Capture the cell that displays the provided text and extract its [x, y] central coordinate. 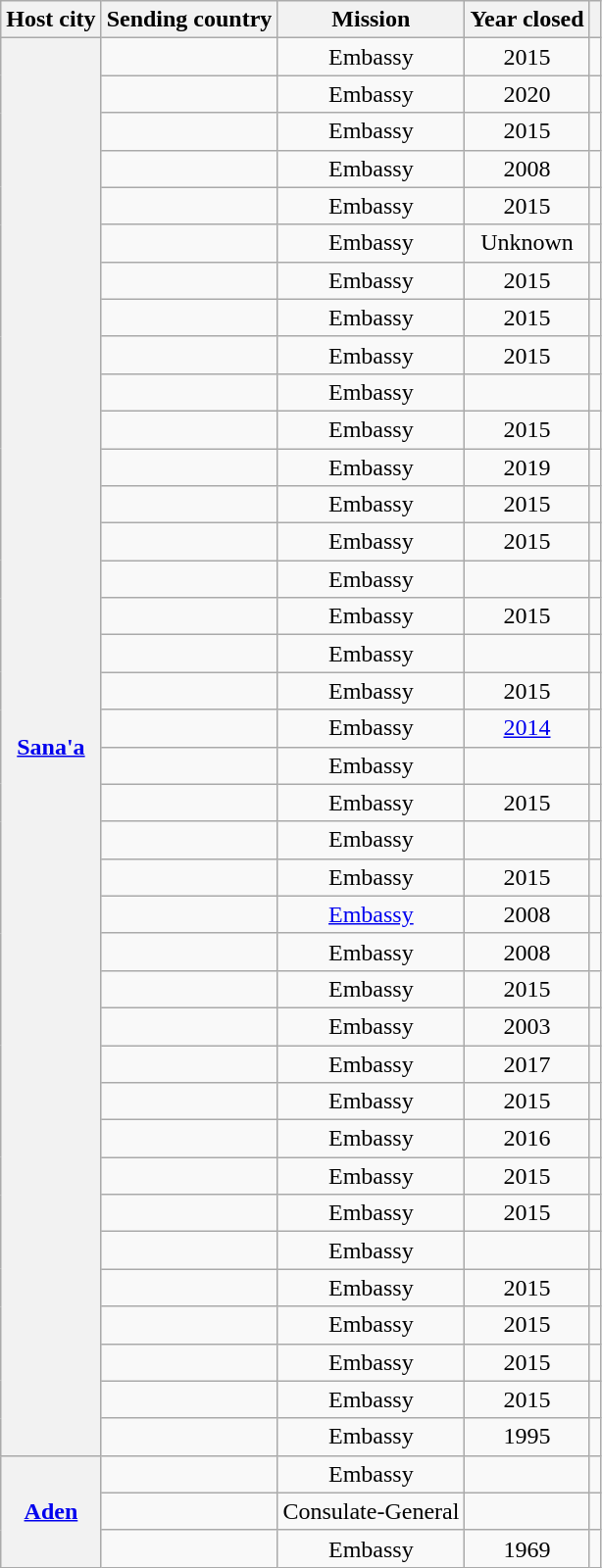
Host city [51, 20]
2014 [527, 728]
Aden [51, 1511]
2017 [527, 1063]
2020 [527, 94]
2003 [527, 1026]
Sana'a [51, 747]
Sending country [189, 20]
Consulate-General [371, 1511]
Mission [371, 20]
2019 [527, 467]
Year closed [527, 20]
1995 [527, 1437]
Unknown [527, 243]
1969 [527, 1548]
2016 [527, 1139]
